Find where the given text appears and provide that cell's center as (x, y) coordinate. 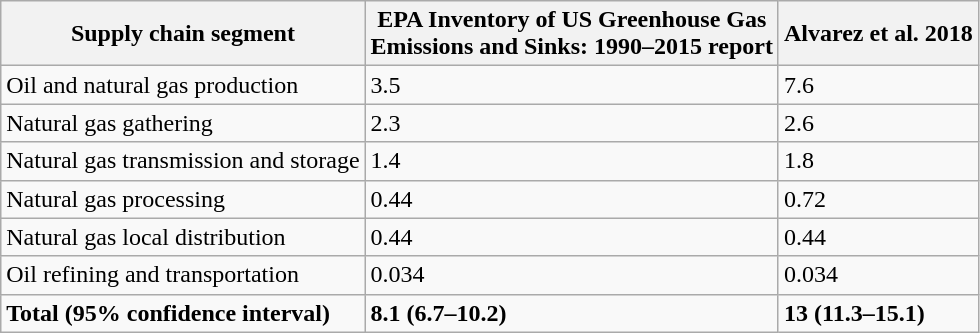
Natural gas transmission and storage (183, 161)
2.6 (878, 123)
8.1 (6.7–10.2) (572, 313)
7.6 (878, 85)
13 (11.3–15.1) (878, 313)
Oil and natural gas production (183, 85)
1.8 (878, 161)
Oil refining and transportation (183, 275)
Natural gas gathering (183, 123)
Natural gas local distribution (183, 237)
0.72 (878, 199)
Natural gas processing (183, 199)
2.3 (572, 123)
3.5 (572, 85)
1.4 (572, 161)
Total (95% confidence interval) (183, 313)
EPA Inventory of US Greenhouse GasEmissions and Sinks: 1990–2015 report (572, 34)
Alvarez et al. 2018 (878, 34)
Supply chain segment (183, 34)
